Identify which cell holds the provided text, then report its [x, y] central coordinate. 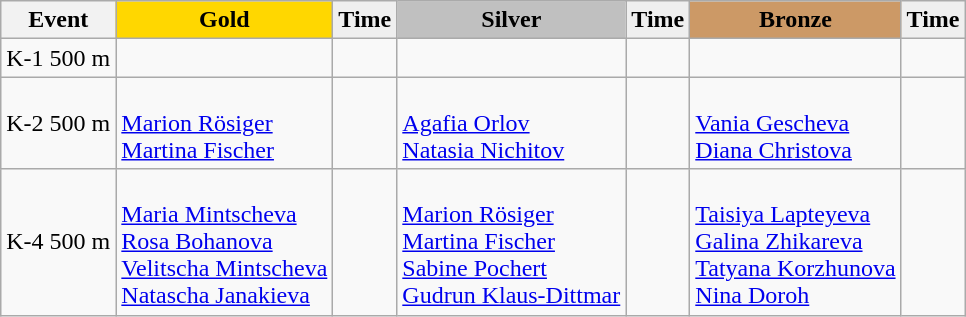
Silver [512, 20]
Vania GeschevaDiana Christova [796, 123]
Bronze [796, 20]
Event [58, 20]
Marion RösigerMartina FischerSabine PochertGudrun Klaus-Dittmar [512, 242]
K-1 500 m [58, 58]
Taisiya LapteyevaGalina ZhikarevaTatyana KorzhunovaNina Doroh [796, 242]
K-2 500 m [58, 123]
Maria MintschevaRosa BohanovaVelitscha MintschevaNatascha Janakieva [224, 242]
Agafia OrlovNatasia Nichitov [512, 123]
K-4 500 m [58, 242]
Gold [224, 20]
Marion RösigerMartina Fischer [224, 123]
